For the text-containing cell, return its midpoint in [x, y] coordinate format. 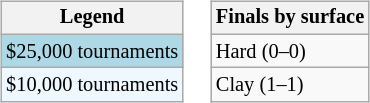
Clay (1–1) [290, 85]
Finals by surface [290, 18]
Legend [92, 18]
$25,000 tournaments [92, 51]
Hard (0–0) [290, 51]
$10,000 tournaments [92, 85]
